Identify which cell holds the provided text, then report its [X, Y] central coordinate. 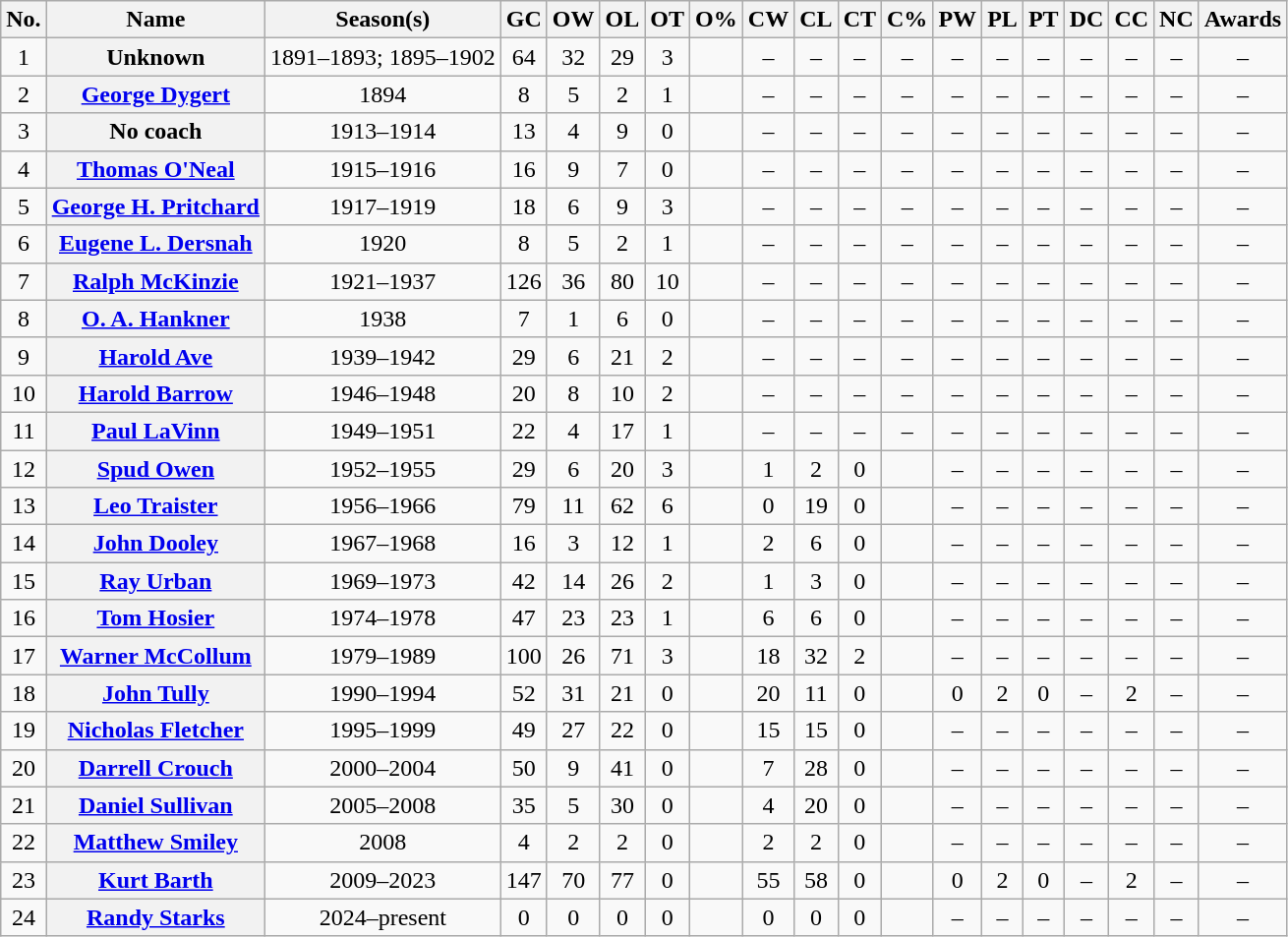
Leo Traister [155, 506]
100 [523, 656]
CW [768, 20]
27 [573, 731]
Eugene L. Dersnah [155, 244]
2005–2008 [382, 805]
OT [668, 20]
Randy Starks [155, 917]
2024–present [382, 917]
36 [573, 281]
PT [1043, 20]
79 [523, 506]
2000–2004 [382, 768]
1894 [382, 94]
OL [622, 20]
Season(s) [382, 20]
55 [768, 880]
1967–1968 [382, 544]
John Dooley [155, 544]
Nicholas Fletcher [155, 731]
George H. Pritchard [155, 206]
30 [622, 805]
49 [523, 731]
PL [1003, 20]
Daniel Sullivan [155, 805]
1915–1916 [382, 169]
58 [816, 880]
No coach [155, 132]
35 [523, 805]
77 [622, 880]
1939–1942 [382, 356]
Warner McCollum [155, 656]
Name [155, 20]
1921–1937 [382, 281]
Ralph McKinzie [155, 281]
28 [816, 768]
1949–1951 [382, 431]
Awards [1243, 20]
1917–1919 [382, 206]
50 [523, 768]
PW [958, 20]
1969–1973 [382, 581]
DC [1086, 20]
41 [622, 768]
CL [816, 20]
Darrell Crouch [155, 768]
31 [573, 693]
Thomas O'Neal [155, 169]
NC [1177, 20]
Matthew Smiley [155, 843]
OW [573, 20]
1979–1989 [382, 656]
O% [717, 20]
1946–1948 [382, 393]
GC [523, 20]
2008 [382, 843]
1891–1893; 1895–1902 [382, 57]
CC [1132, 20]
John Tully [155, 693]
1952–1955 [382, 469]
Kurt Barth [155, 880]
Paul LaVinn [155, 431]
Ray Urban [155, 581]
O. A. Hankner [155, 319]
George Dygert [155, 94]
52 [523, 693]
Tom Hosier [155, 618]
1956–1966 [382, 506]
Harold Barrow [155, 393]
Unknown [155, 57]
1913–1914 [382, 132]
70 [573, 880]
Harold Ave [155, 356]
1990–1994 [382, 693]
47 [523, 618]
1974–1978 [382, 618]
126 [523, 281]
1938 [382, 319]
2009–2023 [382, 880]
Spud Owen [155, 469]
CT [859, 20]
No. [24, 20]
71 [622, 656]
64 [523, 57]
147 [523, 880]
80 [622, 281]
24 [24, 917]
1995–1999 [382, 731]
42 [523, 581]
C% [907, 20]
1920 [382, 244]
62 [622, 506]
